Identify which cell holds the provided text, then report its (X, Y) central coordinate. 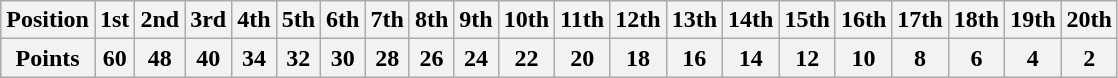
34 (254, 58)
8 (920, 58)
4th (254, 20)
1st (114, 20)
12 (807, 58)
14 (751, 58)
40 (208, 58)
30 (343, 58)
9th (476, 20)
16th (863, 20)
32 (298, 58)
13th (694, 20)
16 (694, 58)
2nd (160, 20)
22 (526, 58)
28 (387, 58)
15th (807, 20)
12th (638, 20)
8th (431, 20)
6 (976, 58)
7th (387, 20)
26 (431, 58)
2 (1089, 58)
Points (48, 58)
19th (1033, 20)
14th (751, 20)
10th (526, 20)
60 (114, 58)
24 (476, 58)
Position (48, 20)
17th (920, 20)
48 (160, 58)
20th (1089, 20)
3rd (208, 20)
20 (582, 58)
18 (638, 58)
6th (343, 20)
4 (1033, 58)
5th (298, 20)
10 (863, 58)
18th (976, 20)
11th (582, 20)
